Output the [x, y] coordinate of the center of the cell containing the given text.  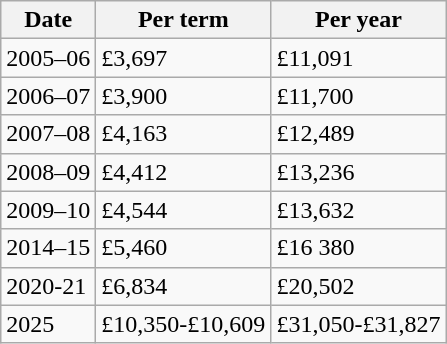
2006–07 [48, 96]
2009–10 [48, 210]
£6,834 [184, 286]
£5,460 [184, 248]
£3,900 [184, 96]
Per term [184, 20]
2007–08 [48, 134]
2025 [48, 324]
£20,502 [358, 286]
2020-21 [48, 286]
£10,350-£10,609 [184, 324]
£13,632 [358, 210]
£4,163 [184, 134]
2005–06 [48, 58]
Date [48, 20]
£13,236 [358, 172]
Per year [358, 20]
2008–09 [48, 172]
£4,412 [184, 172]
£3,697 [184, 58]
2014–15 [48, 248]
£31,050-£31,827 [358, 324]
£12,489 [358, 134]
£16 380 [358, 248]
£4,544 [184, 210]
£11,091 [358, 58]
£11,700 [358, 96]
